Identify which cell holds the provided text, then report its (x, y) central coordinate. 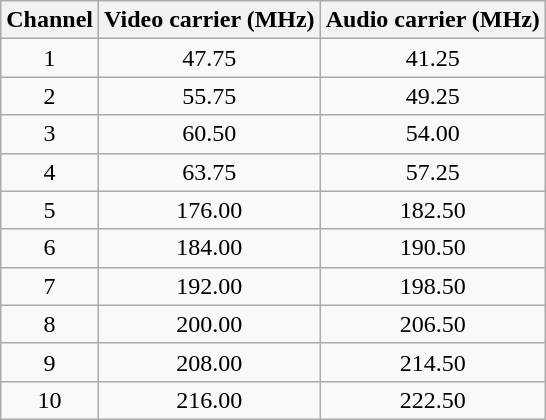
216.00 (210, 400)
206.50 (432, 324)
176.00 (210, 210)
54.00 (432, 134)
8 (50, 324)
3 (50, 134)
190.50 (432, 248)
5 (50, 210)
192.00 (210, 286)
214.50 (432, 362)
63.75 (210, 172)
208.00 (210, 362)
55.75 (210, 96)
9 (50, 362)
41.25 (432, 58)
Video carrier (MHz) (210, 20)
10 (50, 400)
200.00 (210, 324)
198.50 (432, 286)
47.75 (210, 58)
2 (50, 96)
57.25 (432, 172)
182.50 (432, 210)
49.25 (432, 96)
184.00 (210, 248)
Channel (50, 20)
222.50 (432, 400)
4 (50, 172)
1 (50, 58)
60.50 (210, 134)
Audio carrier (MHz) (432, 20)
6 (50, 248)
7 (50, 286)
